Pinpoint the cell where the given text exists, returning its (x, y) midpoint coordinate. 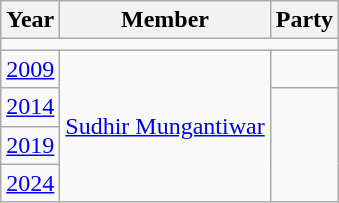
Member (165, 20)
2014 (30, 107)
2019 (30, 145)
Year (30, 20)
Party (304, 20)
2009 (30, 69)
Sudhir Mungantiwar (165, 126)
2024 (30, 183)
